Capture the cell that displays the provided text and extract its (X, Y) central coordinate. 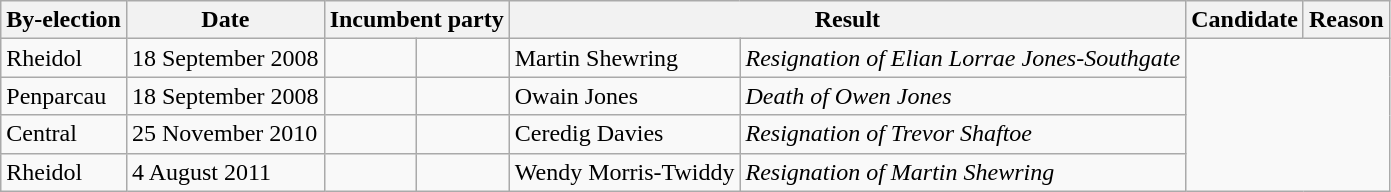
Martin Shewring (624, 58)
Penparcau (64, 96)
Wendy Morris-Twiddy (624, 172)
Death of Owen Jones (963, 96)
Resignation of Trevor Shaftoe (963, 134)
Candidate (1245, 20)
Resignation of Martin Shewring (963, 172)
Reason (1346, 20)
Owain Jones (624, 96)
Resignation of Elian Lorrae Jones-Southgate (963, 58)
Ceredig Davies (624, 134)
Incumbent party (416, 20)
25 November 2010 (225, 134)
By-election (64, 20)
Central (64, 134)
Date (225, 20)
Result (847, 20)
4 August 2011 (225, 172)
